Determine the [X, Y] coordinate at the center of the cell enclosing the given text.  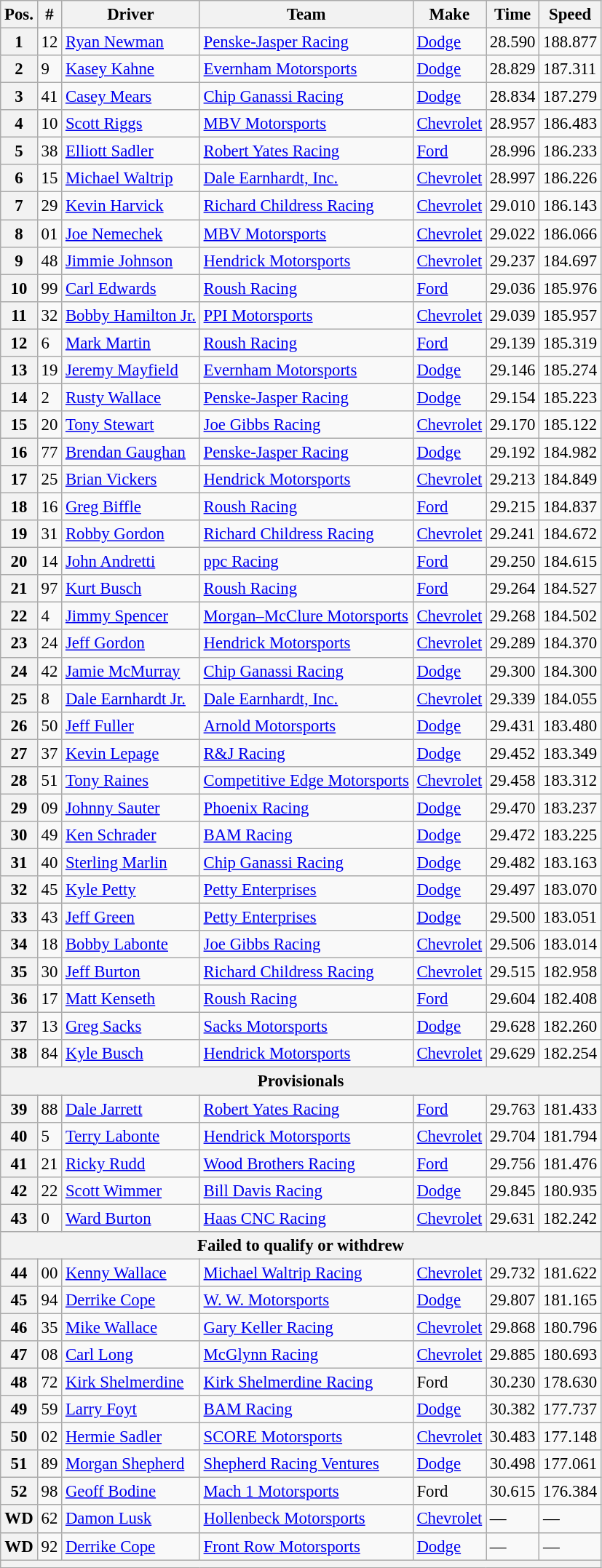
185.319 [571, 343]
29.885 [512, 1355]
183.237 [571, 808]
52 [19, 1492]
94 [49, 1300]
181.476 [571, 1163]
Kyle Busch [131, 1054]
28.996 [512, 151]
184.837 [571, 507]
184.849 [571, 479]
26 [19, 725]
29.300 [512, 671]
11 [19, 315]
77 [49, 452]
182.242 [571, 1218]
Time [512, 15]
187.279 [571, 97]
30.382 [512, 1409]
176.384 [571, 1492]
Team [306, 15]
# [49, 15]
185.957 [571, 315]
Ward Burton [131, 1218]
Bill Davis Racing [306, 1190]
Jimmie Johnson [131, 260]
Wood Brothers Racing [306, 1163]
184.527 [571, 589]
28 [19, 781]
29.289 [512, 644]
Kyle Petty [131, 890]
7 [19, 206]
186.066 [571, 234]
McGlynn Racing [306, 1355]
186.226 [571, 178]
02 [49, 1437]
89 [49, 1464]
29.629 [512, 1054]
Provisionals [301, 1081]
Phoenix Racing [306, 808]
30.230 [512, 1382]
Ken Schrader [131, 835]
29.139 [512, 343]
0 [49, 1218]
97 [49, 589]
Ricky Rudd [131, 1163]
181.165 [571, 1300]
John Andretti [131, 562]
PPI Motorsports [306, 315]
99 [49, 288]
29.452 [512, 753]
Kirk Shelmerdine [131, 1382]
Kasey Kahne [131, 69]
29.237 [512, 260]
29.807 [512, 1300]
1 [19, 42]
182.958 [571, 972]
Scott Wimmer [131, 1190]
Sacks Motorsports [306, 1027]
27 [19, 753]
29.022 [512, 234]
Mike Wallace [131, 1327]
Jeff Green [131, 918]
183.070 [571, 890]
Morgan–McClure Motorsports [306, 616]
185.976 [571, 288]
Michael Waltrip [131, 178]
30.483 [512, 1437]
29.604 [512, 999]
3 [19, 97]
Sterling Marlin [131, 862]
182.254 [571, 1054]
34 [19, 944]
Kirk Shelmerdine Racing [306, 1382]
Brian Vickers [131, 479]
W. W. Motorsports [306, 1300]
Pos. [19, 15]
Mach 1 Motorsports [306, 1492]
183.349 [571, 753]
Bobby Hamilton Jr. [131, 315]
Failed to qualify or withdrew [301, 1246]
182.260 [571, 1027]
29.458 [512, 781]
Johnny Sauter [131, 808]
29.010 [512, 206]
185.274 [571, 370]
Casey Mears [131, 97]
29.264 [512, 589]
28.590 [512, 42]
Kurt Busch [131, 589]
Ryan Newman [131, 42]
184.055 [571, 699]
Arnold Motorsports [306, 725]
29.515 [512, 972]
33 [19, 918]
29.215 [512, 507]
Tony Stewart [131, 425]
182.408 [571, 999]
187.311 [571, 69]
44 [19, 1273]
181.794 [571, 1136]
29.213 [512, 479]
Robby Gordon [131, 534]
186.143 [571, 206]
29.339 [512, 699]
183.163 [571, 862]
181.433 [571, 1109]
29.500 [512, 918]
ppc Racing [306, 562]
Speed [571, 15]
177.061 [571, 1464]
Jeremy Mayfield [131, 370]
29.704 [512, 1136]
180.796 [571, 1327]
183.225 [571, 835]
Larry Foyt [131, 1409]
181.622 [571, 1273]
188.877 [571, 42]
Driver [131, 15]
29.039 [512, 315]
Jeff Gordon [131, 644]
184.300 [571, 671]
183.480 [571, 725]
Matt Kenseth [131, 999]
29.250 [512, 562]
177.148 [571, 1437]
Scott Riggs [131, 124]
Carl Edwards [131, 288]
Front Row Motorsports [306, 1546]
184.502 [571, 616]
Bobby Labonte [131, 944]
R&J Racing [306, 753]
Jeff Fuller [131, 725]
Rusty Wallace [131, 397]
46 [19, 1327]
59 [49, 1409]
Gary Keller Racing [306, 1327]
Geoff Bodine [131, 1492]
29.241 [512, 534]
Carl Long [131, 1355]
SCORE Motorsports [306, 1437]
Tony Raines [131, 781]
183.312 [571, 781]
29.170 [512, 425]
01 [49, 234]
Damon Lusk [131, 1519]
180.693 [571, 1355]
28.829 [512, 69]
88 [49, 1109]
Terry Labonte [131, 1136]
98 [49, 1492]
36 [19, 999]
Competitive Edge Motorsports [306, 781]
29.845 [512, 1190]
185.122 [571, 425]
29.146 [512, 370]
184.615 [571, 562]
29.154 [512, 397]
177.737 [571, 1409]
Shepherd Racing Ventures [306, 1464]
184.982 [571, 452]
Make [449, 15]
Brendan Gaughan [131, 452]
29.036 [512, 288]
29.868 [512, 1327]
186.483 [571, 124]
Dale Earnhardt Jr. [131, 699]
Hollenbeck Motorsports [306, 1519]
29.763 [512, 1109]
186.233 [571, 151]
29.482 [512, 862]
Morgan Shepherd [131, 1464]
29.756 [512, 1163]
Dale Jarrett [131, 1109]
30.615 [512, 1492]
29.732 [512, 1273]
Michael Waltrip Racing [306, 1273]
Kenny Wallace [131, 1273]
Greg Sacks [131, 1027]
29.497 [512, 890]
30.498 [512, 1464]
29.628 [512, 1027]
Greg Biffle [131, 507]
Jeff Burton [131, 972]
28.957 [512, 124]
185.223 [571, 397]
62 [49, 1519]
29.192 [512, 452]
84 [49, 1054]
Haas CNC Racing [306, 1218]
92 [49, 1546]
Kevin Harvick [131, 206]
180.935 [571, 1190]
47 [19, 1355]
29.470 [512, 808]
28.834 [512, 97]
Kevin Lepage [131, 753]
Jamie McMurray [131, 671]
Joe Nemechek [131, 234]
Elliott Sadler [131, 151]
72 [49, 1382]
23 [19, 644]
178.630 [571, 1382]
29.472 [512, 835]
Hermie Sadler [131, 1437]
29.631 [512, 1218]
183.051 [571, 918]
09 [49, 808]
184.672 [571, 534]
184.697 [571, 260]
29.506 [512, 944]
00 [49, 1273]
Mark Martin [131, 343]
183.014 [571, 944]
29.431 [512, 725]
08 [49, 1355]
29.268 [512, 616]
39 [19, 1109]
28.997 [512, 178]
184.370 [571, 644]
Jimmy Spencer [131, 616]
